Scan for the cell matching the given text and deliver its [X, Y] coordinate at center. 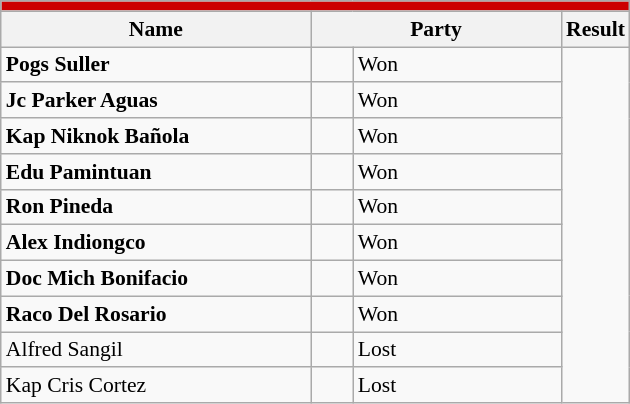
Ron Pineda [156, 207]
Jc Parker Aguas [156, 101]
Pogs Suller [156, 65]
Name [156, 29]
Result [596, 29]
Kap Cris Cortez [156, 386]
Raco Del Rosario [156, 314]
Kap Niknok Bañola [156, 136]
Party [436, 29]
Doc Mich Bonifacio [156, 279]
Edu Pamintuan [156, 172]
Alex Indiongco [156, 243]
Alfred Sangil [156, 350]
